Determine the (x, y) coordinate at the center of the cell enclosing the given text.  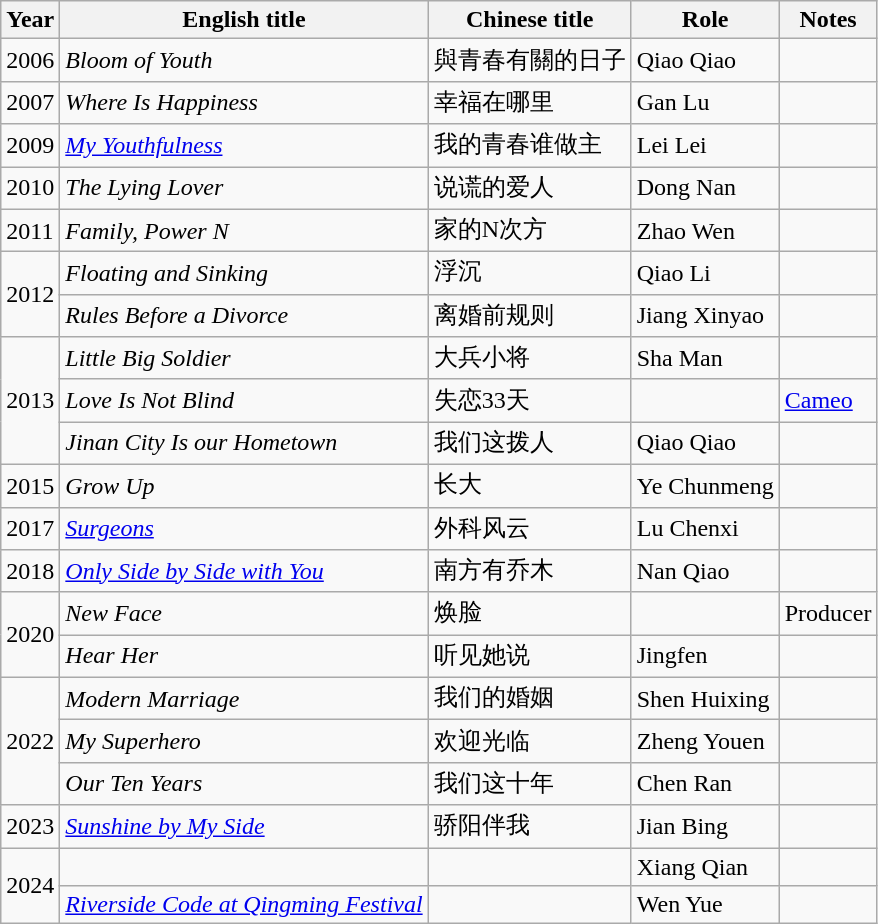
Surgeons (244, 528)
我们这拨人 (530, 444)
New Face (244, 614)
Family, Power N (244, 230)
My Superhero (244, 742)
Chinese title (530, 20)
Jian Bing (705, 826)
2011 (30, 230)
焕脸 (530, 614)
2024 (30, 886)
Year (30, 20)
失恋33天 (530, 400)
2023 (30, 826)
说谎的爱人 (530, 188)
2013 (30, 401)
骄阳伴我 (530, 826)
Little Big Soldier (244, 358)
南方有乔木 (530, 572)
Modern Marriage (244, 698)
浮沉 (530, 274)
欢迎光临 (530, 742)
Ye Chunmeng (705, 486)
Riverside Code at Qingming Festival (244, 905)
Sunshine by My Side (244, 826)
长大 (530, 486)
2010 (30, 188)
Qiao Li (705, 274)
Where Is Happiness (244, 102)
Gan Lu (705, 102)
與青春有關的日子 (530, 60)
我们这十年 (530, 784)
2012 (30, 294)
2015 (30, 486)
2007 (30, 102)
Our Ten Years (244, 784)
Rules Before a Divorce (244, 316)
Jingfen (705, 656)
The Lying Lover (244, 188)
幸福在哪里 (530, 102)
Only Side by Side with You (244, 572)
Hear Her (244, 656)
离婚前规则 (530, 316)
Cameo (828, 400)
Xiang Qian (705, 867)
外科风云 (530, 528)
2006 (30, 60)
Lei Lei (705, 146)
Role (705, 20)
2017 (30, 528)
Shen Huixing (705, 698)
大兵小将 (530, 358)
Producer (828, 614)
My Youthfulness (244, 146)
Floating and Sinking (244, 274)
English title (244, 20)
2009 (30, 146)
Jinan City Is our Hometown (244, 444)
Bloom of Youth (244, 60)
Love Is Not Blind (244, 400)
Jiang Xinyao (705, 316)
Zheng Youen (705, 742)
Notes (828, 20)
Chen Ran (705, 784)
Sha Man (705, 358)
听见她说 (530, 656)
Zhao Wen (705, 230)
Grow Up (244, 486)
我的青春谁做主 (530, 146)
家的N次方 (530, 230)
2022 (30, 741)
我们的婚姻 (530, 698)
Nan Qiao (705, 572)
2020 (30, 634)
2018 (30, 572)
Lu Chenxi (705, 528)
Dong Nan (705, 188)
Wen Yue (705, 905)
